Scan for the cell matching the given text and deliver its (x, y) coordinate at center. 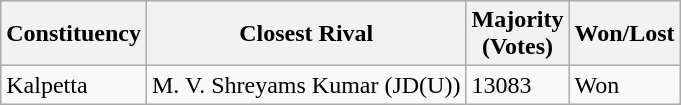
Constituency (74, 34)
Kalpetta (74, 85)
Closest Rival (306, 34)
Majority(Votes) (518, 34)
M. V. Shreyams Kumar (JD(U)) (306, 85)
Won (624, 85)
13083 (518, 85)
Won/Lost (624, 34)
